Provide the (x, y) coordinate of the cell's center where the given text is located.  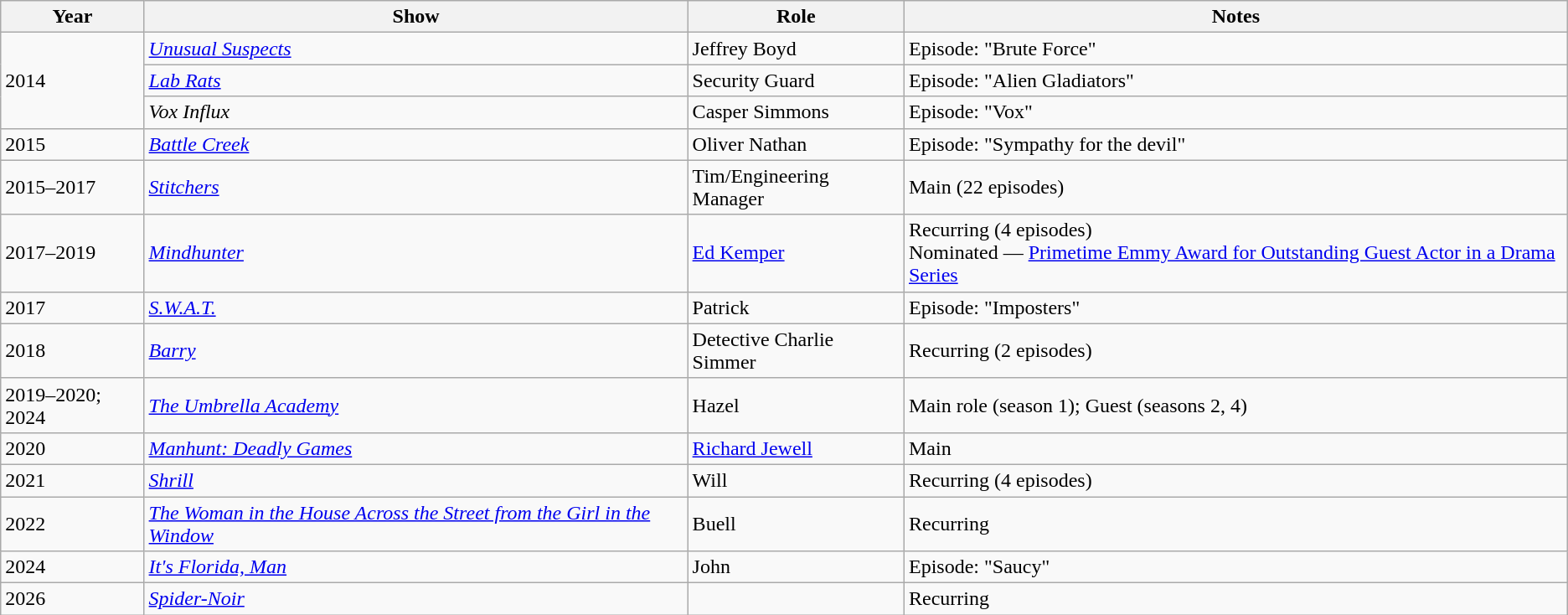
Oliver Nathan (796, 144)
Detective Charlie Simmer (796, 350)
Spider-Noir (415, 599)
2024 (72, 567)
Episode: "Brute Force" (1235, 49)
Unusual Suspects (415, 49)
Shrill (415, 480)
2017 (72, 307)
2022 (72, 523)
Stitchers (415, 188)
The Woman in the House Across the Street from the Girl in the Window (415, 523)
Will (796, 480)
2020 (72, 448)
2019–2020; 2024 (72, 406)
2014 (72, 80)
Casper Simmons (796, 112)
Barry (415, 350)
Richard Jewell (796, 448)
Main (1235, 448)
Battle Creek (415, 144)
Year (72, 17)
Mindhunter (415, 253)
Hazel (796, 406)
Notes (1235, 17)
Jeffrey Boyd (796, 49)
Show (415, 17)
Recurring (4 episodes) (1235, 480)
Manhunt: Deadly Games (415, 448)
2021 (72, 480)
Security Guard (796, 80)
S.W.A.T. (415, 307)
2017–2019 (72, 253)
John (796, 567)
Episode: "Sympathy for the devil" (1235, 144)
The Umbrella Academy (415, 406)
Lab Rats (415, 80)
It's Florida, Man (415, 567)
Patrick (796, 307)
2015–2017 (72, 188)
Vox Influx (415, 112)
2026 (72, 599)
Episode: "Vox" (1235, 112)
Recurring (2 episodes) (1235, 350)
2018 (72, 350)
Ed Kemper (796, 253)
Role (796, 17)
2015 (72, 144)
Main (22 episodes) (1235, 188)
Tim/Engineering Manager (796, 188)
Episode: "Alien Gladiators" (1235, 80)
Main role (season 1); Guest (seasons 2, 4) (1235, 406)
Episode: "Imposters" (1235, 307)
Recurring (4 episodes) Nominated — Primetime Emmy Award for Outstanding Guest Actor in a Drama Series (1235, 253)
Buell (796, 523)
Episode: "Saucy" (1235, 567)
